For the text-containing cell, return its midpoint in [X, Y] coordinate format. 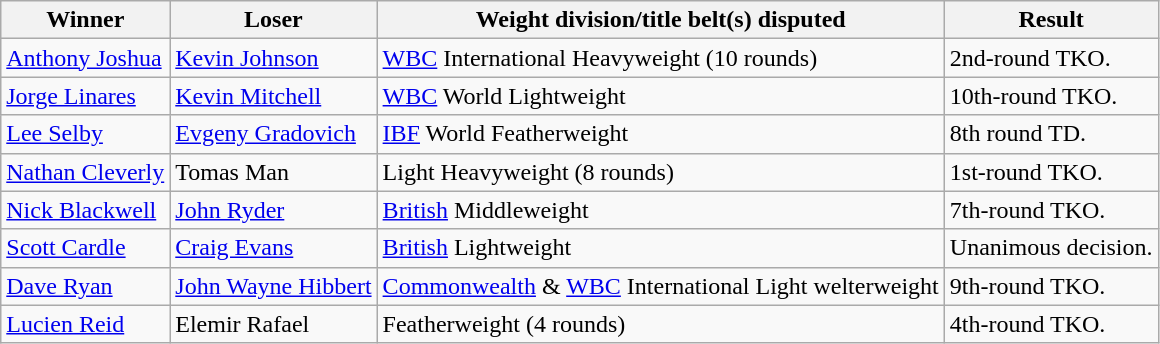
Nick Blackwell [86, 210]
4th-round TKO. [1051, 324]
Commonwealth & WBC International Light welterweight [660, 286]
Lee Selby [86, 134]
IBF World Featherweight [660, 134]
Evgeny Gradovich [274, 134]
John Wayne Hibbert [274, 286]
Elemir Rafael [274, 324]
Kevin Johnson [274, 58]
7th-round TKO. [1051, 210]
8th round TD. [1051, 134]
Scott Cardle [86, 248]
9th-round TKO. [1051, 286]
Kevin Mitchell [274, 96]
WBC International Heavyweight (10 rounds) [660, 58]
10th-round TKO. [1051, 96]
John Ryder [274, 210]
British Lightweight [660, 248]
Unanimous decision. [1051, 248]
Featherweight (4 rounds) [660, 324]
Loser [274, 20]
Craig Evans [274, 248]
British Middleweight [660, 210]
2nd-round TKO. [1051, 58]
Lucien Reid [86, 324]
Winner [86, 20]
Dave Ryan [86, 286]
WBC World Lightweight [660, 96]
Jorge Linares [86, 96]
Result [1051, 20]
1st-round TKO. [1051, 172]
Tomas Man [274, 172]
Anthony Joshua [86, 58]
Nathan Cleverly [86, 172]
Weight division/title belt(s) disputed [660, 20]
Light Heavyweight (8 rounds) [660, 172]
